Search for the cell housing the specified text and yield its [X, Y] center coordinate. 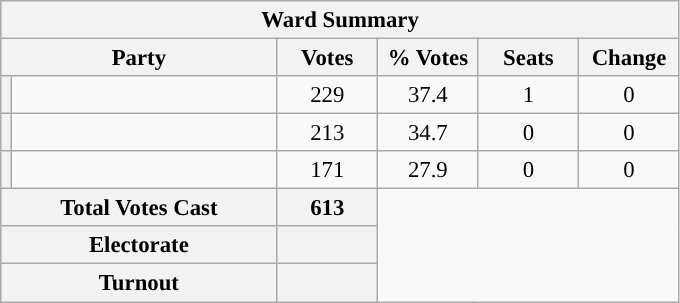
Ward Summary [340, 20]
213 [328, 133]
Votes [328, 58]
% Votes [428, 58]
27.9 [428, 170]
37.4 [428, 95]
1 [528, 95]
Change [630, 58]
Party [139, 58]
34.7 [428, 133]
Turnout [139, 283]
Electorate [139, 245]
171 [328, 170]
229 [328, 95]
613 [328, 208]
Seats [528, 58]
Total Votes Cast [139, 208]
